Extract the (X, Y) coordinate from the center of the cell holding the provided text.  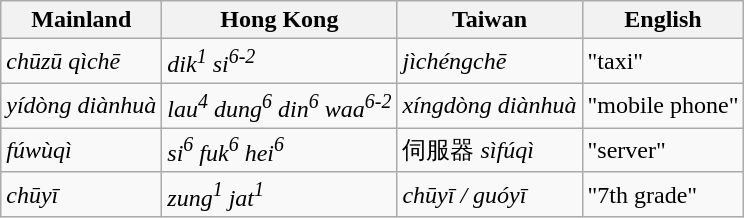
English (663, 20)
chūyī / guóyī (490, 194)
chūyī (82, 194)
chūzū qìchē (82, 62)
Mainland (82, 20)
"mobile phone" (663, 106)
fúwùqì (82, 150)
dik1 si6-2 (280, 62)
"server" (663, 150)
zung1 jat1 (280, 194)
si6 fuk6 hei6 (280, 150)
xíngdòng diànhuà (490, 106)
"taxi" (663, 62)
yídòng diànhuà (82, 106)
Hong Kong (280, 20)
jìchéngchē (490, 62)
lau4 dung6 din6 waa6-2 (280, 106)
"7th grade" (663, 194)
Taiwan (490, 20)
伺服器 sìfúqì (490, 150)
